Capture the cell that displays the provided text and extract its (X, Y) central coordinate. 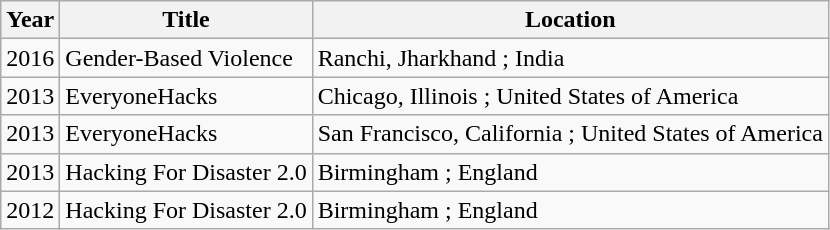
San Francisco, California ; United States of America (570, 134)
Year (30, 20)
Title (186, 20)
Gender-Based Violence (186, 58)
Chicago, Illinois ; United States of America (570, 96)
Ranchi, Jharkhand ; India (570, 58)
2016 (30, 58)
Location (570, 20)
2012 (30, 210)
